Return the [X, Y] coordinate for the center point of the cell that contains the specified text.  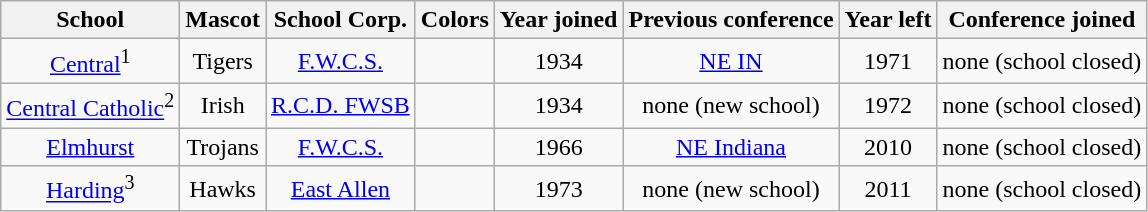
2011 [888, 188]
Previous conference [731, 20]
Harding3 [90, 188]
Year joined [558, 20]
Trojans [223, 147]
Irish [223, 106]
Central Catholic2 [90, 106]
School Corp. [341, 20]
NE Indiana [731, 147]
R.C.D. FWSB [341, 106]
2010 [888, 147]
1973 [558, 188]
1971 [888, 62]
Tigers [223, 62]
East Allen [341, 188]
Hawks [223, 188]
Mascot [223, 20]
1966 [558, 147]
NE IN [731, 62]
Colors [454, 20]
Conference joined [1042, 20]
Elmhurst [90, 147]
Central1 [90, 62]
Year left [888, 20]
1972 [888, 106]
School [90, 20]
